Search for the cell housing the specified text and yield its (X, Y) center coordinate. 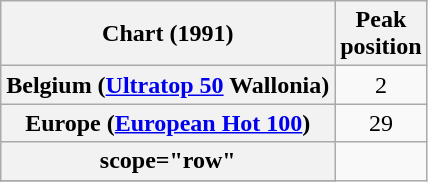
scope="row" (168, 161)
2 (381, 85)
Chart (1991) (168, 34)
Peakposition (381, 34)
29 (381, 123)
Europe (European Hot 100) (168, 123)
Belgium (Ultratop 50 Wallonia) (168, 85)
